Extract the [x, y] coordinate from the center of the cell holding the provided text.  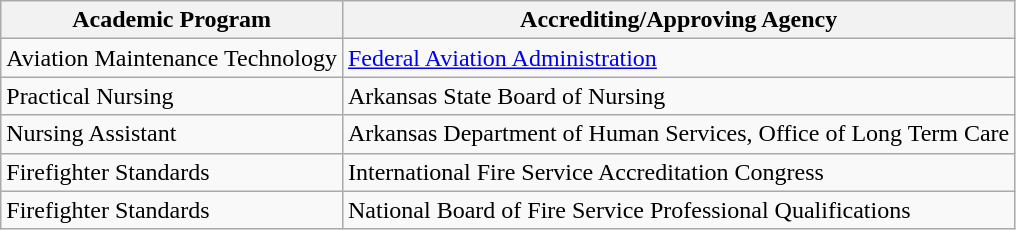
Practical Nursing [172, 96]
Academic Program [172, 20]
Arkansas State Board of Nursing [678, 96]
Arkansas Department of Human Services, Office of Long Term Care [678, 134]
International Fire Service Accreditation Congress [678, 172]
Accrediting/Approving Agency [678, 20]
Nursing Assistant [172, 134]
Aviation Maintenance Technology [172, 58]
National Board of Fire Service Professional Qualifications [678, 210]
Federal Aviation Administration [678, 58]
